Capture the cell that displays the provided text and extract its [X, Y] central coordinate. 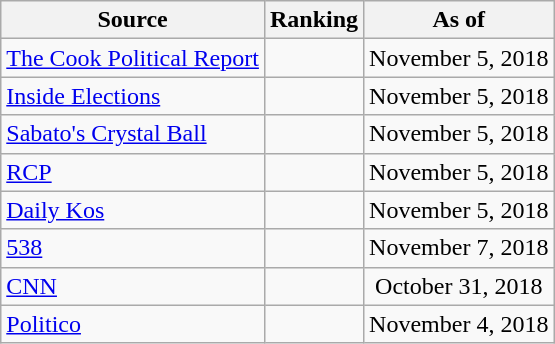
538 [133, 248]
Ranking [314, 20]
Daily Kos [133, 210]
Inside Elections [133, 96]
Sabato's Crystal Ball [133, 134]
Source [133, 20]
November 4, 2018 [459, 324]
RCP [133, 172]
Politico [133, 324]
CNN [133, 286]
The Cook Political Report [133, 58]
November 7, 2018 [459, 248]
As of [459, 20]
October 31, 2018 [459, 286]
